Capture the cell that displays the provided text and extract its [x, y] central coordinate. 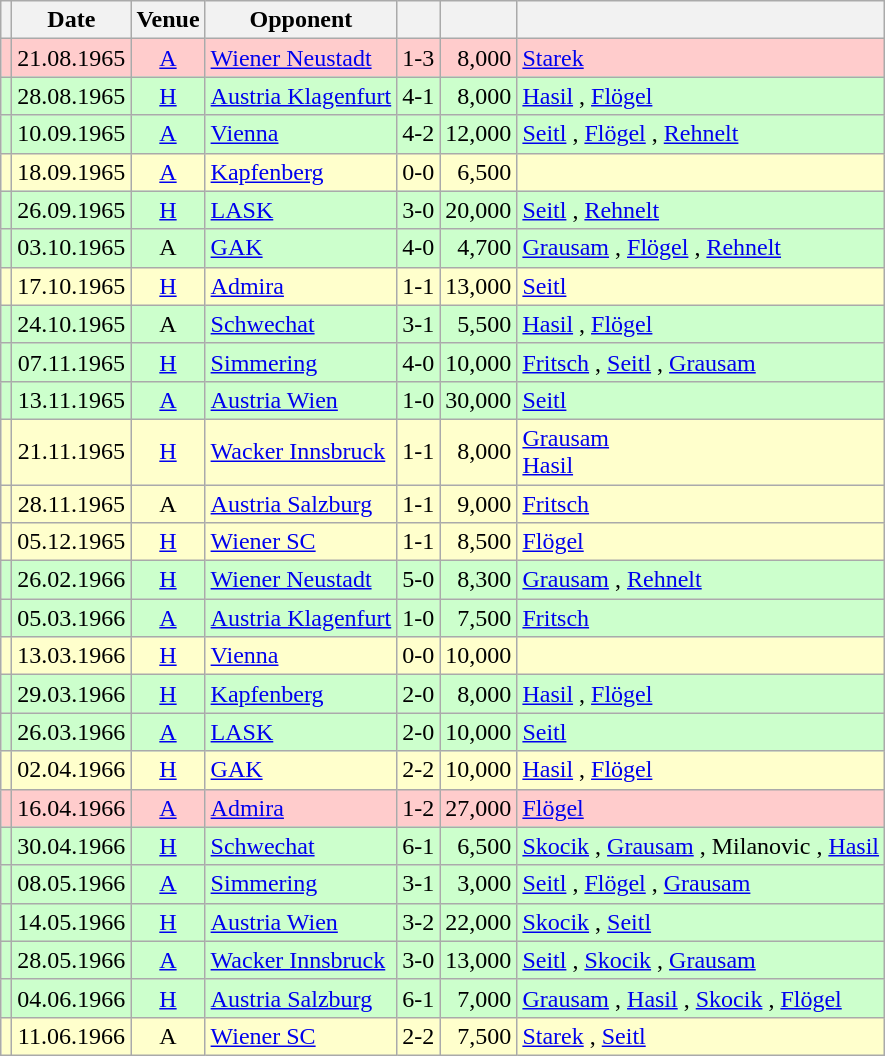
24.10.1965 [72, 324]
Seitl , Rehnelt [701, 210]
Date [72, 20]
1-2 [418, 808]
14.05.1966 [72, 922]
Opponent [301, 20]
17.10.1965 [72, 286]
4-2 [418, 134]
4-1 [418, 96]
Seitl , Flögel , Rehnelt [701, 134]
3,000 [478, 884]
3-2 [418, 922]
28.08.1965 [72, 96]
Seitl , Skocik , Grausam [701, 960]
04.06.1966 [72, 998]
05.03.1966 [72, 618]
5-0 [418, 580]
21.08.1965 [72, 58]
28.11.1965 [72, 503]
26.09.1965 [72, 210]
16.04.1966 [72, 808]
27,000 [478, 808]
08.05.1966 [72, 884]
8,300 [478, 580]
21.11.1965 [72, 452]
29.03.1966 [72, 694]
7,000 [478, 998]
26.02.1966 [72, 580]
11.06.1966 [72, 1036]
8,500 [478, 542]
Skocik , Grausam , Milanovic , Hasil [701, 846]
18.09.1965 [72, 172]
Grausam , Rehnelt [701, 580]
Grausam , Flögel , Rehnelt [701, 248]
22,000 [478, 922]
28.05.1966 [72, 960]
Starek , Seitl [701, 1036]
Venue [168, 20]
9,000 [478, 503]
13.03.1966 [72, 656]
1-3 [418, 58]
Grausam , Hasil , Skocik , Flögel [701, 998]
02.04.1966 [72, 770]
4,700 [478, 248]
Skocik , Seitl [701, 922]
5,500 [478, 324]
30.04.1966 [72, 846]
Seitl , Flögel , Grausam [701, 884]
20,000 [478, 210]
10.09.1965 [72, 134]
Starek [701, 58]
Fritsch , Seitl , Grausam [701, 362]
26.03.1966 [72, 732]
07.11.1965 [72, 362]
Grausam Hasil [701, 452]
12,000 [478, 134]
30,000 [478, 400]
03.10.1965 [72, 248]
13.11.1965 [72, 400]
05.12.1965 [72, 542]
